Search for the cell housing the specified text and yield its [X, Y] center coordinate. 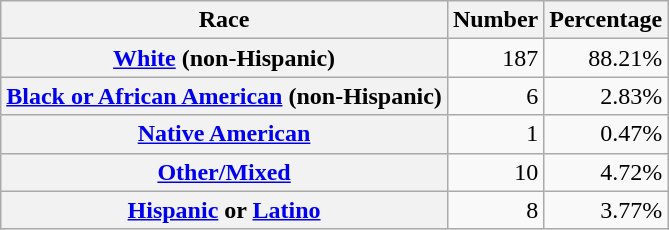
2.83% [606, 96]
Hispanic or Latino [224, 210]
Black or African American (non-Hispanic) [224, 96]
3.77% [606, 210]
Native American [224, 134]
6 [495, 96]
Race [224, 20]
187 [495, 58]
0.47% [606, 134]
88.21% [606, 58]
Number [495, 20]
White (non-Hispanic) [224, 58]
Other/Mixed [224, 172]
4.72% [606, 172]
Percentage [606, 20]
1 [495, 134]
10 [495, 172]
8 [495, 210]
